Capture the cell that displays the provided text and extract its (x, y) central coordinate. 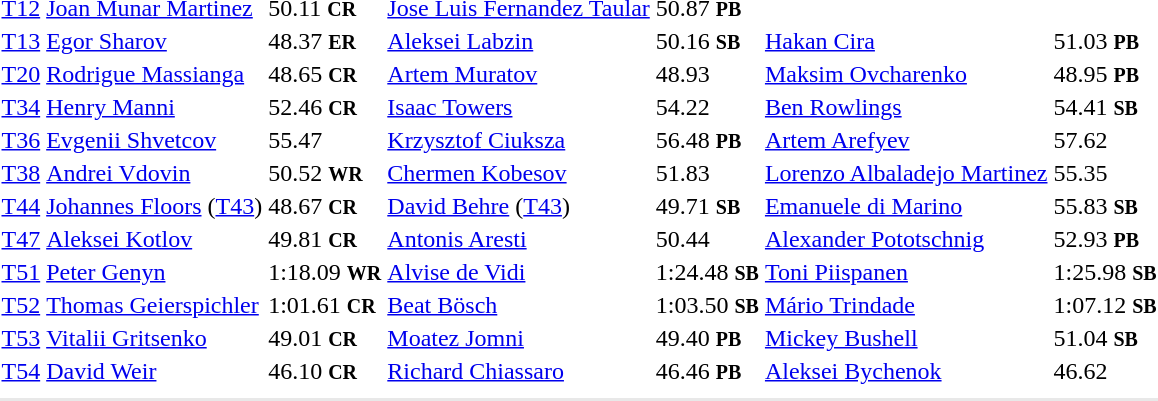
Henry Manni (154, 107)
46.10 CR (325, 371)
48.65 CR (325, 74)
Vitalii Gritsenko (154, 338)
Chermen Kobesov (518, 173)
Evgenii Shvetcov (154, 140)
54.41 SB (1105, 107)
Richard Chiassaro (518, 371)
Alvise de Vidi (518, 272)
52.93 PB (1105, 239)
1:18.09 WR (325, 272)
David Behre (T43) (518, 206)
T13 (21, 41)
T20 (21, 74)
48.93 (707, 74)
49.40 PB (707, 338)
52.46 CR (325, 107)
Beat Bösch (518, 305)
Antonis Aresti (518, 239)
Egor Sharov (154, 41)
Rodrigue Massianga (154, 74)
Ben Rowlings (906, 107)
Toni Piispanen (906, 272)
50.52 WR (325, 173)
T34 (21, 107)
1:07.12 SB (1105, 305)
T54 (21, 371)
46.46 PB (707, 371)
T38 (21, 173)
Artem Arefyev (906, 140)
Aleksei Kotlov (154, 239)
Aleksei Labzin (518, 41)
1:24.48 SB (707, 272)
51.83 (707, 173)
54.22 (707, 107)
1:03.50 SB (707, 305)
T44 (21, 206)
1:25.98 SB (1105, 272)
Emanuele di Marino (906, 206)
55.35 (1105, 173)
49.71 SB (707, 206)
48.95 PB (1105, 74)
Peter Genyn (154, 272)
55.47 (325, 140)
56.48 PB (707, 140)
Alexander Pototschnig (906, 239)
50.16 SB (707, 41)
57.62 (1105, 140)
Lorenzo Albaladejo Martinez (906, 173)
David Weir (154, 371)
50.44 (707, 239)
Mickey Bushell (906, 338)
49.81 CR (325, 239)
51.04 SB (1105, 338)
Isaac Towers (518, 107)
48.67 CR (325, 206)
Thomas Geierspichler (154, 305)
Krzysztof Ciuksza (518, 140)
T36 (21, 140)
Maksim Ovcharenko (906, 74)
Moatez Jomni (518, 338)
Hakan Cira (906, 41)
Andrei Vdovin (154, 173)
48.37 ER (325, 41)
51.03 PB (1105, 41)
Aleksei Bychenok (906, 371)
Artem Muratov (518, 74)
T53 (21, 338)
Johannes Floors (T43) (154, 206)
55.83 SB (1105, 206)
46.62 (1105, 371)
49.01 CR (325, 338)
Mário Trindade (906, 305)
1:01.61 CR (325, 305)
T47 (21, 239)
T52 (21, 305)
T51 (21, 272)
